Pinpoint the cell where the given text exists, returning its (x, y) midpoint coordinate. 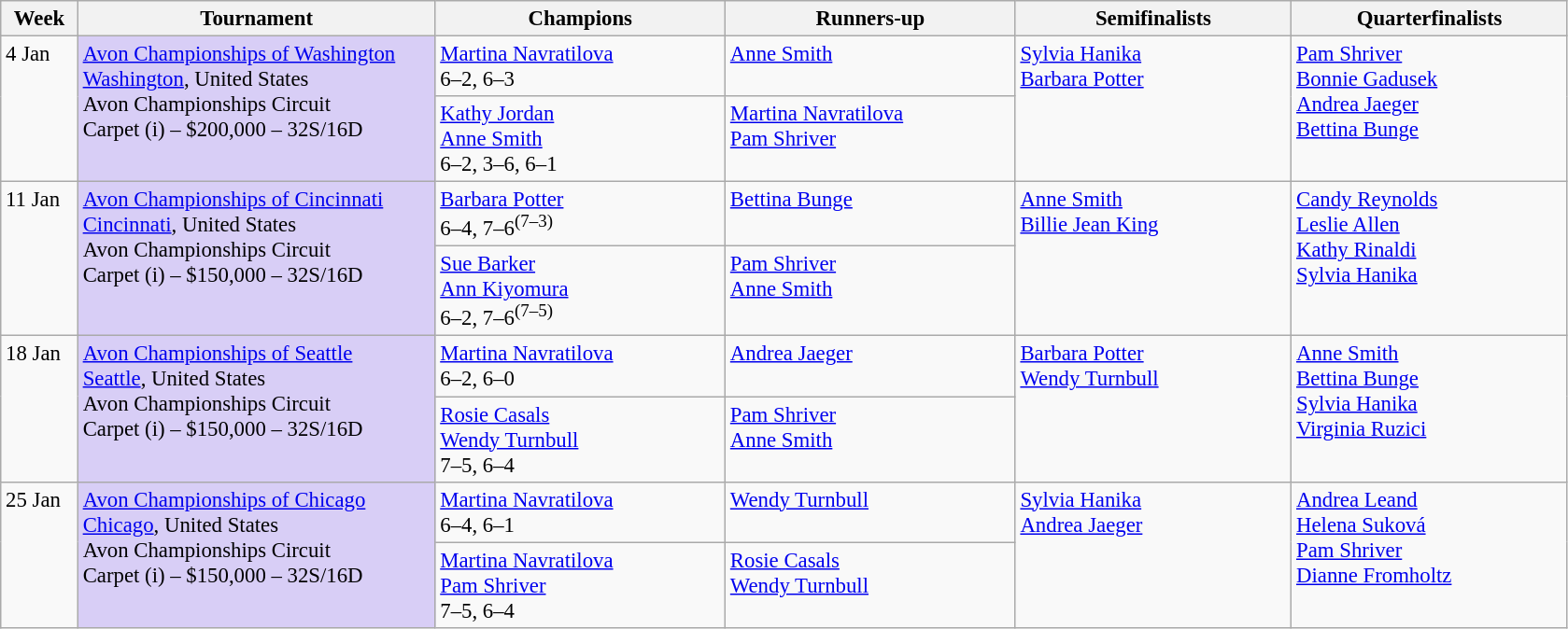
Champions (581, 19)
Rosie Casals Wendy Turnbull (870, 585)
Kathy Jordan Anne Smith6–2, 3–6, 6–1 (581, 139)
Week (39, 19)
Martina Navratilova6–2, 6–3 (581, 67)
Wendy Turnbull (870, 511)
Candy Reynolds Leslie Allen Kathy Rinaldi Sylvia Hanika (1430, 259)
Anne Smith Billie Jean King (1153, 259)
Runners-up (870, 19)
Sue Barker Ann Kiyomura6–2, 7–6(7–5) (581, 291)
Barbara Potter6–4, 7–6(7–3) (581, 215)
Tournament (256, 19)
Anne Smith Bettina Bunge Sylvia Hanika Virginia Ruzici (1430, 409)
Quarterfinalists (1430, 19)
4 Jan (39, 109)
Sylvia Hanika Andrea Jaeger (1153, 554)
11 Jan (39, 259)
Avon Championships of Chicago Chicago, United StatesAvon Championships Circuit Carpet (i) – $150,000 – 32S/16D (256, 554)
Avon Championships of Seattle Seattle, United StatesAvon Championships CircuitCarpet (i) – $150,000 – 32S/16D (256, 409)
Pam Shriver Bonnie Gadusek Andrea Jaeger Bettina Bunge (1430, 109)
Martina Navratilova Pam Shriver7–5, 6–4 (581, 585)
Martina Navratilova Pam Shriver (870, 139)
18 Jan (39, 409)
Martina Navratilova 6–4, 6–1 (581, 511)
Martina Navratilova6–2, 6–0 (581, 366)
Andrea Leand Helena Suková Pam Shriver Dianne Fromholtz (1430, 554)
Barbara Potter Wendy Turnbull (1153, 409)
25 Jan (39, 554)
Andrea Jaeger (870, 366)
Avon Championships of Cincinnati Cincinnati, United StatesAvon Championships CircuitCarpet (i) – $150,000 – 32S/16D (256, 259)
Avon Championships of Washington Washington, United StatesAvon Championships Circuit Carpet (i) – $200,000 – 32S/16D (256, 109)
Bettina Bunge (870, 215)
Anne Smith (870, 67)
Rosie Casals Wendy Turnbull 7–5, 6–4 (581, 440)
Semifinalists (1153, 19)
Sylvia Hanika Barbara Potter (1153, 109)
